Find where the given text appears and provide that cell's center as [X, Y] coordinate. 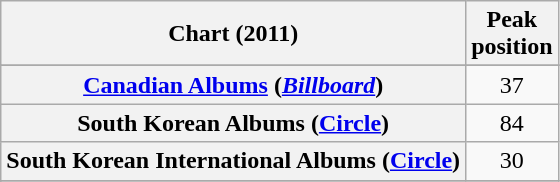
South Korean International Albums (Circle) [234, 161]
37 [512, 85]
South Korean Albums (Circle) [234, 123]
Chart (2011) [234, 34]
30 [512, 161]
Peak position [512, 34]
84 [512, 123]
Canadian Albums (Billboard) [234, 85]
